Pinpoint the cell where the given text exists, returning its (X, Y) midpoint coordinate. 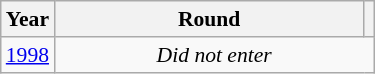
Did not enter (214, 55)
1998 (28, 55)
Year (28, 19)
Round (209, 19)
